Search for the cell housing the specified text and yield its (X, Y) center coordinate. 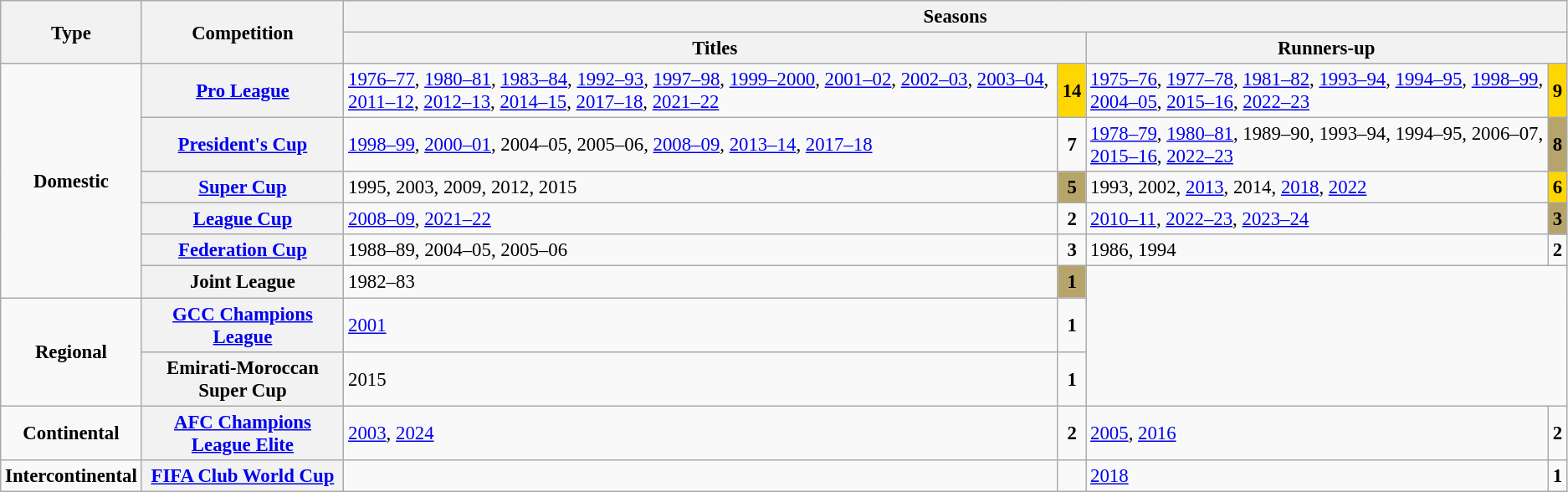
Type (71, 32)
League Cup (243, 219)
Federation Cup (243, 250)
9 (1557, 90)
Pro League (243, 90)
2001 (701, 325)
Domestic (71, 181)
Joint League (243, 282)
1988–89, 2004–05, 2005–06 (701, 250)
2008–09, 2021–22 (701, 219)
President's Cup (243, 146)
1978–79, 1980–81, 1989–90, 1993–94, 1994–95, 2006–07, 2015–16, 2022–23 (1317, 146)
FIFA Club World Cup (243, 475)
1995, 2003, 2009, 2012, 2015 (701, 187)
1976–77, 1980–81, 1983–84, 1992–93, 1997–98, 1999–2000, 2001–02, 2002–03, 2003–04, 2011–12, 2012–13, 2014–15, 2017–18, 2021–22 (701, 90)
1975–76, 1977–78, 1981–82, 1993–94, 1994–95, 1998–99, 2004–05, 2015–16, 2022–23 (1317, 90)
Runners-up (1327, 49)
6 (1557, 187)
Super Cup (243, 187)
Competition (243, 32)
1998–99, 2000–01, 2004–05, 2005–06, 2008–09, 2013–14, 2017–18 (701, 146)
AFC Champions League Elite (243, 433)
2005, 2016 (1317, 433)
1986, 1994 (1317, 250)
Titles (715, 49)
2010–11, 2022–23, 2023–24 (1317, 219)
2018 (1317, 475)
1993, 2002, 2013, 2014, 2018, 2022 (1317, 187)
Intercontinental (71, 475)
1982–83 (701, 282)
Seasons (956, 17)
14 (1071, 90)
GCC Champions League (243, 325)
5 (1071, 187)
2003, 2024 (701, 433)
2015 (701, 378)
Emirati-Moroccan Super Cup (243, 378)
8 (1557, 146)
Regional (71, 351)
7 (1071, 146)
Continental (71, 433)
